Return the (X, Y) coordinate for the center point of the cell that contains the specified text.  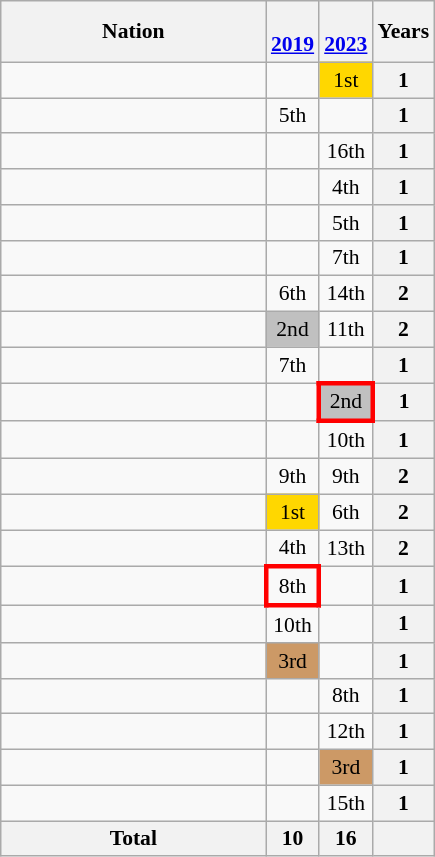
Nation (134, 32)
10 (292, 839)
14th (346, 294)
13th (346, 548)
11th (346, 330)
15th (346, 803)
Total (134, 839)
Years (403, 32)
12th (346, 732)
2019 (292, 32)
16 (346, 839)
2023 (346, 32)
16th (346, 152)
